Extract the (X, Y) coordinate from the center of the cell holding the provided text.  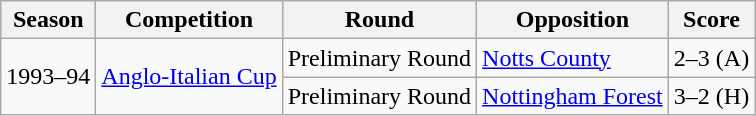
Opposition (573, 20)
Anglo-Italian Cup (189, 77)
Season (48, 20)
Score (711, 20)
Round (379, 20)
Competition (189, 20)
3–2 (H) (711, 96)
Notts County (573, 58)
1993–94 (48, 77)
Nottingham Forest (573, 96)
2–3 (A) (711, 58)
